Return [x, y] of the center of cell containing provided text 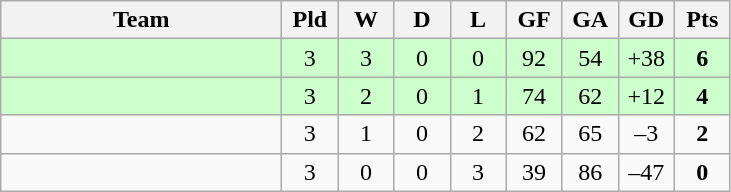
L [478, 20]
D [422, 20]
Pts [702, 20]
6 [702, 58]
74 [534, 96]
+12 [646, 96]
92 [534, 58]
–3 [646, 134]
Team [142, 20]
–47 [646, 172]
65 [590, 134]
39 [534, 172]
GF [534, 20]
4 [702, 96]
Pld [310, 20]
GA [590, 20]
86 [590, 172]
GD [646, 20]
54 [590, 58]
W [366, 20]
+38 [646, 58]
